Provide the (X, Y) coordinate of the cell's center where the given text is located.  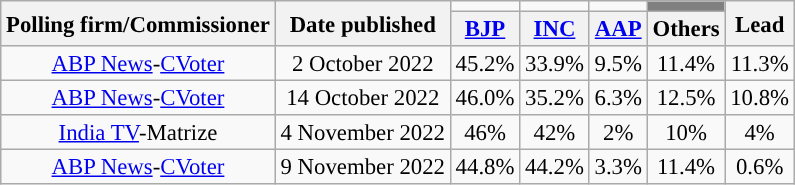
Date published (362, 24)
12.5% (686, 98)
9.5% (618, 64)
2% (618, 132)
2 October 2022 (362, 64)
46% (484, 132)
AAP (618, 30)
11.3% (760, 64)
INC (554, 30)
3.3% (618, 168)
42% (554, 132)
44.2% (554, 168)
4 November 2022 (362, 132)
India TV-Matrize (138, 132)
14 October 2022 (362, 98)
44.8% (484, 168)
Others (686, 30)
6.3% (618, 98)
BJP (484, 30)
Lead (760, 24)
4% (760, 132)
9 November 2022 (362, 168)
Polling firm/Commissioner (138, 24)
10% (686, 132)
10.8% (760, 98)
33.9% (554, 64)
35.2% (554, 98)
46.0% (484, 98)
45.2% (484, 64)
0.6% (760, 168)
